Search for the cell housing the specified text and yield its (x, y) center coordinate. 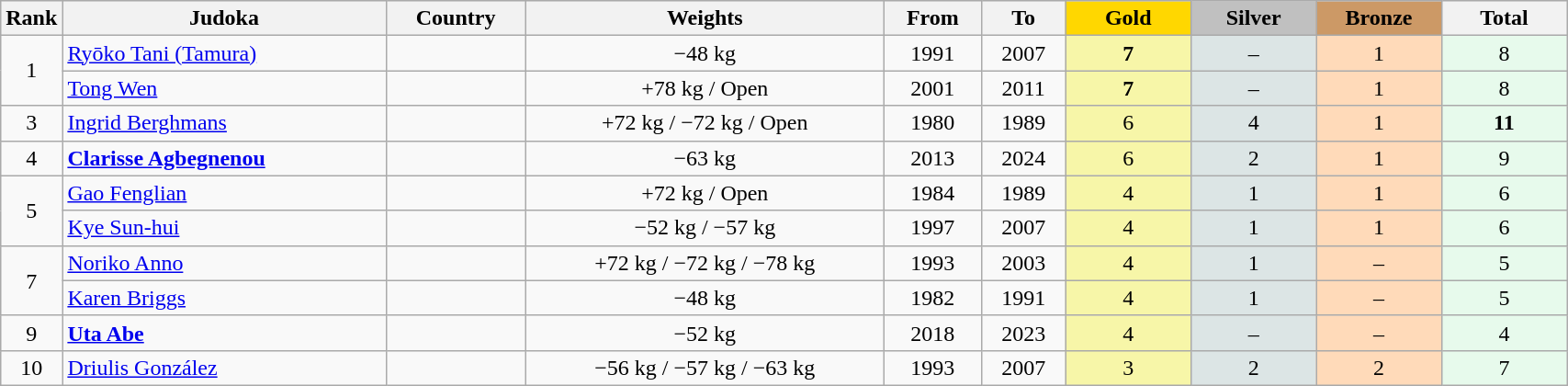
2001 (933, 88)
Uta Abe (224, 333)
2013 (933, 158)
−52 kg (705, 333)
+72 kg / Open (705, 193)
Driulis González (224, 368)
Bronze (1379, 18)
1982 (933, 298)
1980 (933, 123)
Weights (705, 18)
2011 (1023, 88)
Karen Briggs (224, 298)
2003 (1023, 263)
2024 (1023, 158)
−56 kg / −57 kg / −63 kg (705, 368)
+72 kg / −72 kg / −78 kg (705, 263)
Total (1504, 18)
Rank (31, 18)
Gao Fenglian (224, 193)
Ingrid Berghmans (224, 123)
Kye Sun-hui (224, 228)
10 (31, 368)
2023 (1023, 333)
Tong Wen (224, 88)
1997 (933, 228)
+78 kg / Open (705, 88)
Country (456, 18)
From (933, 18)
+72 kg / −72 kg / Open (705, 123)
Gold (1128, 18)
To (1023, 18)
Noriko Anno (224, 263)
11 (1504, 123)
Judoka (224, 18)
1984 (933, 193)
−52 kg / −57 kg (705, 228)
2018 (933, 333)
Ryōko Tani (Tamura) (224, 53)
Silver (1253, 18)
−63 kg (705, 158)
Clarisse Agbegnenou (224, 158)
